Find where the given text appears and provide that cell's center as (X, Y) coordinate. 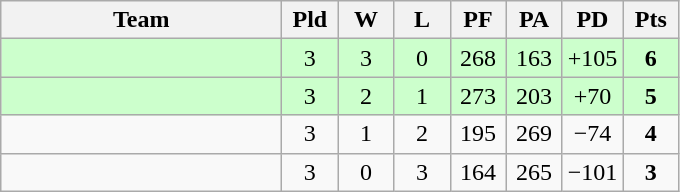
PF (478, 20)
4 (651, 134)
−101 (592, 172)
273 (478, 96)
L (422, 20)
Team (142, 20)
6 (651, 58)
PA (534, 20)
195 (478, 134)
+105 (592, 58)
5 (651, 96)
269 (534, 134)
164 (478, 172)
−74 (592, 134)
+70 (592, 96)
W (366, 20)
268 (478, 58)
163 (534, 58)
Pld (310, 20)
PD (592, 20)
Pts (651, 20)
203 (534, 96)
265 (534, 172)
